Search for the cell housing the specified text and yield its [x, y] center coordinate. 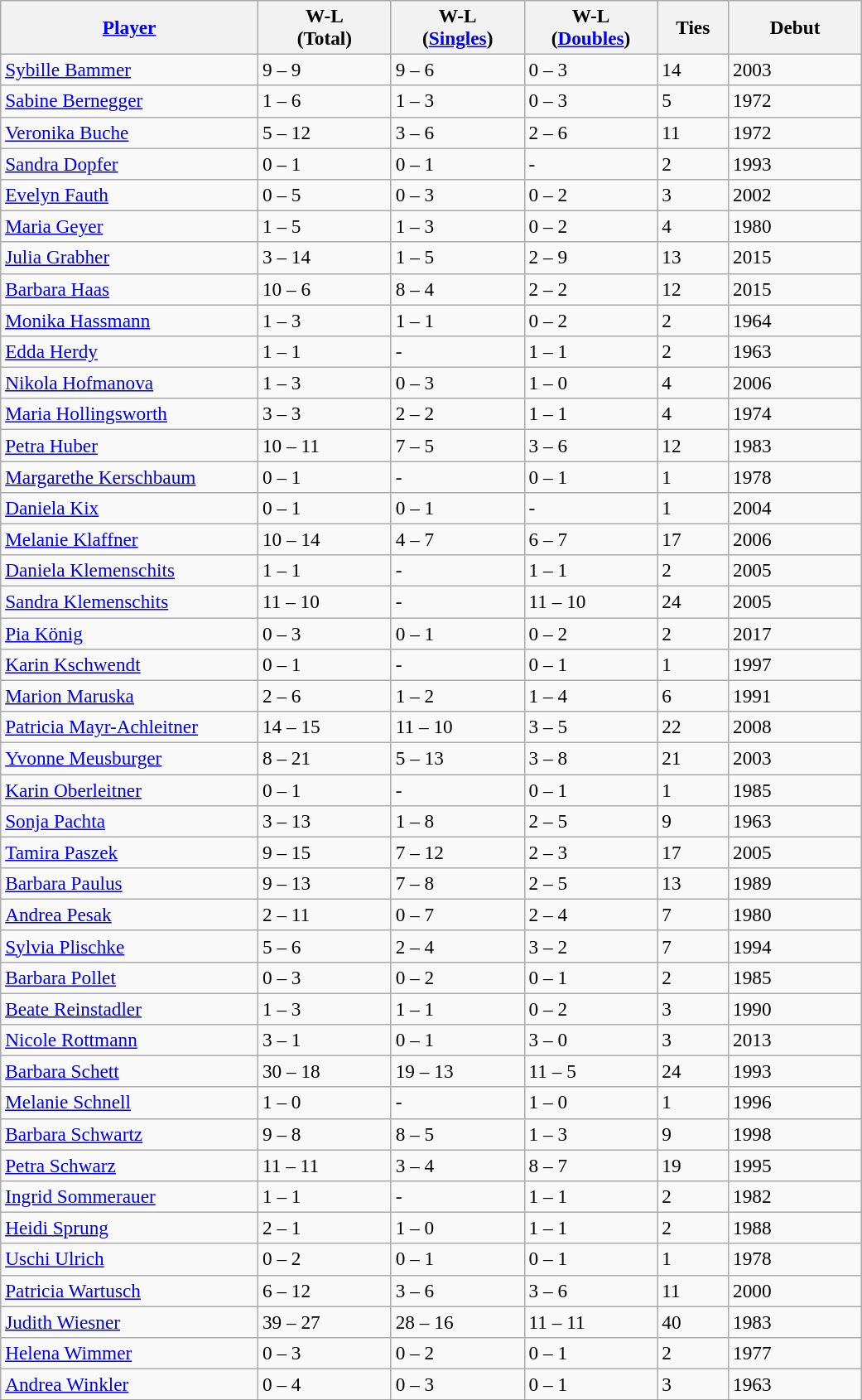
Julia Grabher [129, 258]
1991 [795, 696]
1974 [795, 414]
9 – 15 [325, 852]
Maria Geyer [129, 226]
Andrea Pesak [129, 915]
40 [693, 1321]
1988 [795, 1228]
1997 [795, 664]
0 – 5 [325, 195]
Sonja Pachta [129, 821]
1 – 8 [457, 821]
Nicole Rottmann [129, 1040]
5 – 12 [325, 133]
9 – 13 [325, 883]
8 – 5 [457, 1134]
14 [693, 70]
5 – 13 [457, 758]
9 – 8 [325, 1134]
1 – 6 [325, 101]
3 – 8 [591, 758]
Petra Huber [129, 445]
Heidi Sprung [129, 1228]
Sandra Klemenschits [129, 601]
10 – 6 [325, 289]
Edda Herdy [129, 351]
2 – 11 [325, 915]
2004 [795, 508]
Barbara Schett [129, 1071]
Evelyn Fauth [129, 195]
1 – 4 [591, 696]
2002 [795, 195]
Sylvia Plischke [129, 946]
Barbara Paulus [129, 883]
9 – 6 [457, 70]
Nikola Hofmanova [129, 383]
Melanie Schnell [129, 1103]
Karin Kschwendt [129, 664]
Player [129, 27]
2013 [795, 1040]
Margarethe Kerschbaum [129, 476]
3 – 1 [325, 1040]
0 – 7 [457, 915]
2 – 1 [325, 1228]
Daniela Kix [129, 508]
Debut [795, 27]
3 – 13 [325, 821]
7 – 12 [457, 852]
Daniela Klemenschits [129, 571]
4 – 7 [457, 539]
Sandra Dopfer [129, 163]
W-L(Doubles) [591, 27]
2 – 9 [591, 258]
Barbara Haas [129, 289]
Andrea Winkler [129, 1384]
1990 [795, 1008]
Pia König [129, 633]
Monika Hassmann [129, 320]
6 [693, 696]
Yvonne Meusburger [129, 758]
28 – 16 [457, 1321]
2017 [795, 633]
5 [693, 101]
Maria Hollingsworth [129, 414]
Karin Oberleitner [129, 789]
1994 [795, 946]
Sybille Bammer [129, 70]
Beate Reinstadler [129, 1008]
7 – 8 [457, 883]
1982 [795, 1196]
1996 [795, 1103]
1977 [795, 1353]
3 – 14 [325, 258]
Sabine Bernegger [129, 101]
39 – 27 [325, 1321]
1989 [795, 883]
3 – 3 [325, 414]
14 – 15 [325, 727]
Barbara Schwartz [129, 1134]
3 – 2 [591, 946]
Petra Schwarz [129, 1165]
3 – 5 [591, 727]
Uschi Ulrich [129, 1259]
Tamira Paszek [129, 852]
8 – 4 [457, 289]
9 – 9 [325, 70]
21 [693, 758]
19 – 13 [457, 1071]
Judith Wiesner [129, 1321]
8 – 7 [591, 1165]
1995 [795, 1165]
2000 [795, 1291]
0 – 4 [325, 1384]
6 – 7 [591, 539]
5 – 6 [325, 946]
22 [693, 727]
Barbara Pollet [129, 978]
2008 [795, 727]
Ties [693, 27]
Helena Wimmer [129, 1353]
1 – 2 [457, 696]
30 – 18 [325, 1071]
7 – 5 [457, 445]
Marion Maruska [129, 696]
10 – 11 [325, 445]
19 [693, 1165]
3 – 4 [457, 1165]
Ingrid Sommerauer [129, 1196]
2 – 3 [591, 852]
Patricia Wartusch [129, 1291]
8 – 21 [325, 758]
6 – 12 [325, 1291]
Veronika Buche [129, 133]
3 – 0 [591, 1040]
Patricia Mayr-Achleitner [129, 727]
11 – 5 [591, 1071]
1998 [795, 1134]
W-L(Singles) [457, 27]
W-L(Total) [325, 27]
Melanie Klaffner [129, 539]
10 – 14 [325, 539]
1964 [795, 320]
